From the cell containing the given text, extract its center point as (x, y) coordinate. 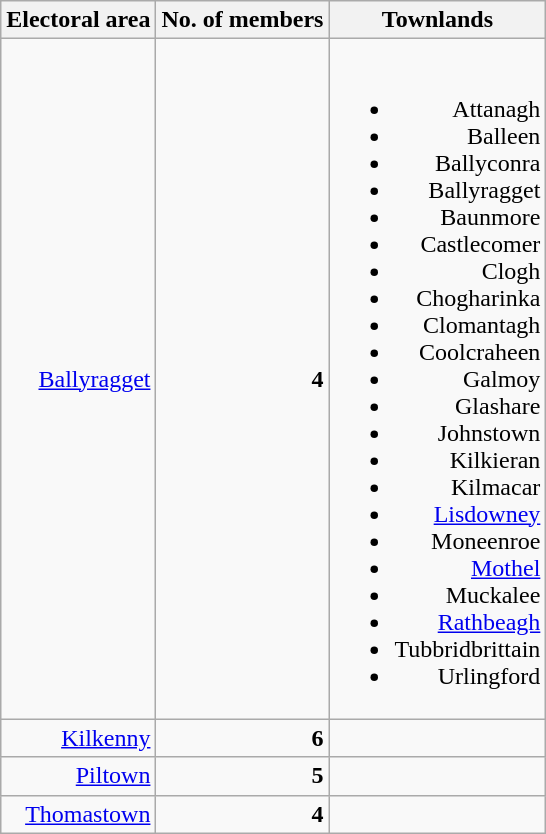
Townlands (438, 20)
Electoral area (78, 20)
No. of members (242, 20)
6 (242, 738)
Piltown (78, 776)
5 (242, 776)
Ballyragget (78, 379)
Thomastown (78, 814)
Kilkenny (78, 738)
